Provide the (x, y) coordinate of the cell's center where the given text is located.  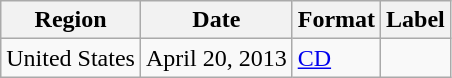
Date (216, 20)
April 20, 2013 (216, 58)
United States (71, 58)
Region (71, 20)
Format (336, 20)
CD (336, 58)
Label (416, 20)
